Find where the given text appears and provide that cell's center as (x, y) coordinate. 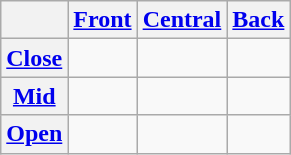
Back (258, 20)
Close (34, 58)
Central (182, 20)
Front (102, 20)
Open (34, 134)
Mid (34, 96)
